Extract the [x, y] coordinate from the center of the cell holding the provided text.  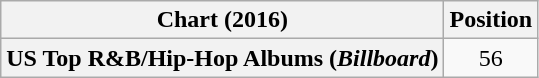
56 [491, 58]
US Top R&B/Hip-Hop Albums (Billboard) [222, 58]
Position [491, 20]
Chart (2016) [222, 20]
